From the cell containing the given text, extract its center point as [x, y] coordinate. 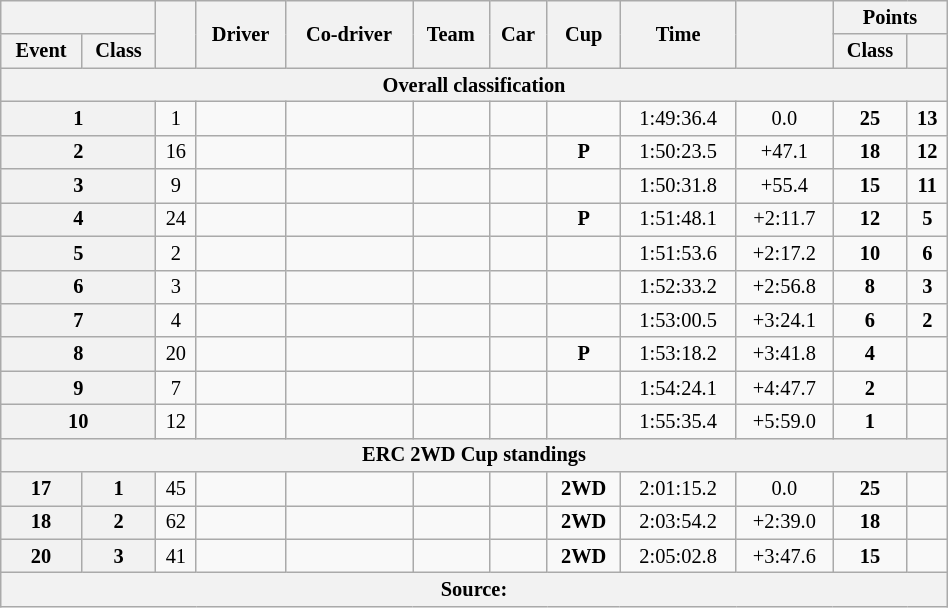
2:01:15.2 [678, 489]
2:05:02.8 [678, 556]
+4:47.7 [784, 388]
Time [678, 34]
1:50:31.8 [678, 186]
1:50:23.5 [678, 152]
1:53:00.5 [678, 320]
Driver [241, 34]
Cup [584, 34]
+2:56.8 [784, 287]
1:51:48.1 [678, 219]
Co-driver [348, 34]
+47.1 [784, 152]
17 [42, 489]
+2:39.0 [784, 522]
Event [42, 51]
+55.4 [784, 186]
1:55:35.4 [678, 421]
13 [927, 118]
Overall classification [474, 85]
11 [927, 186]
+3:24.1 [784, 320]
1:52:33.2 [678, 287]
1:49:36.4 [678, 118]
1:53:18.2 [678, 354]
2:03:54.2 [678, 522]
41 [176, 556]
Car [518, 34]
Points [890, 17]
Source: [474, 589]
+5:59.0 [784, 421]
+3:41.8 [784, 354]
ERC 2WD Cup standings [474, 455]
1:54:24.1 [678, 388]
+2:17.2 [784, 253]
+3:47.6 [784, 556]
16 [176, 152]
1:51:53.6 [678, 253]
62 [176, 522]
45 [176, 489]
24 [176, 219]
Team [452, 34]
+2:11.7 [784, 219]
